Determine the (X, Y) coordinate at the center of the cell enclosing the given text.  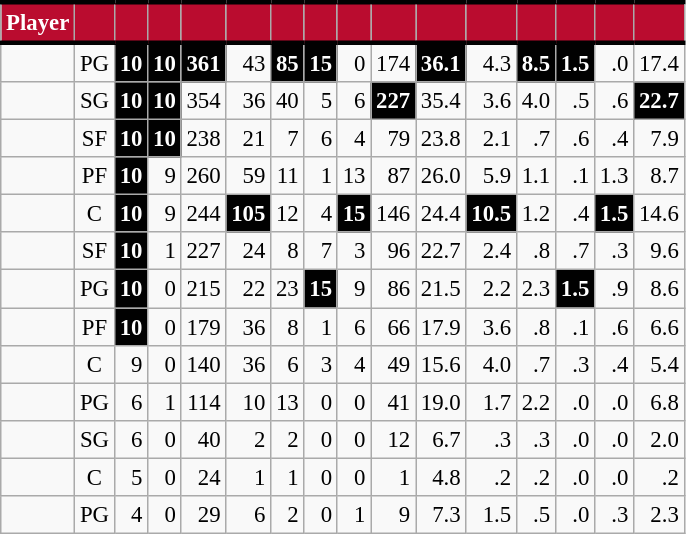
21 (248, 139)
6.7 (441, 439)
21.5 (441, 289)
6.6 (659, 327)
5.9 (491, 176)
59 (248, 176)
114 (204, 402)
146 (394, 214)
2.4 (491, 251)
85 (288, 62)
14.6 (659, 214)
8.6 (659, 289)
1.3 (614, 176)
2.0 (659, 439)
105 (248, 214)
10.5 (491, 214)
179 (204, 327)
5.4 (659, 364)
79 (394, 139)
174 (394, 62)
1.7 (491, 402)
4.8 (441, 477)
49 (394, 364)
Player (38, 22)
140 (204, 364)
66 (394, 327)
7.3 (441, 515)
41 (394, 402)
8.7 (659, 176)
244 (204, 214)
22 (248, 289)
1.2 (536, 214)
26.0 (441, 176)
87 (394, 176)
19.0 (441, 402)
43 (248, 62)
6.8 (659, 402)
7.9 (659, 139)
.9 (614, 289)
2.1 (491, 139)
9.6 (659, 251)
23.8 (441, 139)
4.3 (491, 62)
29 (204, 515)
354 (204, 101)
24.4 (441, 214)
86 (394, 289)
15.6 (441, 364)
17.4 (659, 62)
35.4 (441, 101)
361 (204, 62)
260 (204, 176)
17.9 (441, 327)
215 (204, 289)
11 (288, 176)
36.1 (441, 62)
1.1 (536, 176)
238 (204, 139)
8.5 (536, 62)
96 (394, 251)
23 (288, 289)
